Return (X, Y) of the center of cell containing provided text 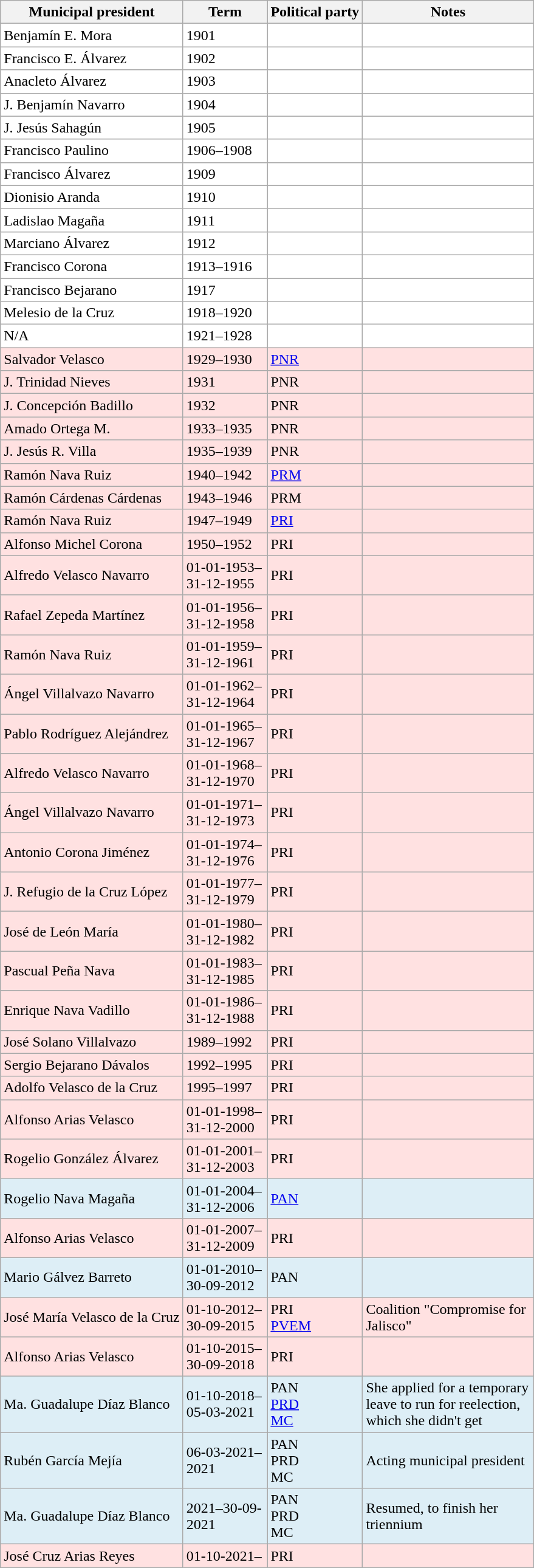
01-01-1956–31-12-1958 (225, 615)
Acting municipal president (448, 1460)
José de León María (92, 931)
1992–1995 (225, 1065)
Amado Ortega M. (92, 428)
01-01-1977–31-12-1979 (225, 892)
Pablo Rodríguez Alejándrez (92, 733)
1935–1939 (225, 452)
1911 (225, 220)
Francisco Bejarano (92, 290)
1906–1908 (225, 151)
1918–1920 (225, 313)
J. Benjamín Navarro (92, 105)
01-10-2021– (225, 1556)
1943–1946 (225, 498)
Francisco Paulino (92, 151)
1929–1930 (225, 359)
1947–1949 (225, 521)
Rogelio Nava Magaña (92, 1198)
1912 (225, 243)
Rogelio González Álvarez (92, 1158)
PRI PVEM (315, 1316)
Adolfo Velasco de la Cruz (92, 1088)
José María Velasco de la Cruz (92, 1316)
Municipal president (92, 12)
01-01-1953–31-12-1955 (225, 575)
Rubén García Mejía (92, 1460)
Coalition "Compromise for Jalisco" (448, 1316)
Marciano Álvarez (92, 243)
1910 (225, 197)
Dionisio Aranda (92, 197)
Term (225, 12)
Alfonso Michel Corona (92, 544)
J. Refugio de la Cruz López (92, 892)
01-01-1965–31-12-1967 (225, 733)
01-01-1983–31-12-1985 (225, 971)
Ramón Cárdenas Cárdenas (92, 498)
Sergio Bejarano Dávalos (92, 1065)
Melesio de la Cruz (92, 313)
01-01-1962–31-12-1964 (225, 694)
01-01-1998–31-12-2000 (225, 1119)
1932 (225, 405)
Benjamín E. Mora (92, 35)
01-01-2010–30-09-2012 (225, 1277)
J. Trinidad Nieves (92, 382)
01-01-1980–31-12-1982 (225, 931)
01-01-1986–31-12-1988 (225, 1010)
01-10-2015–30-09-2018 (225, 1357)
Ladislao Magaña (92, 220)
José Solano Villalvazo (92, 1042)
Salvador Velasco (92, 359)
1995–1997 (225, 1088)
01-01-2007–31-12-2009 (225, 1237)
01-01-2004–31-12-2006 (225, 1198)
1901 (225, 35)
1940–1942 (225, 475)
01-01-1974–31-12-1976 (225, 852)
1933–1935 (225, 428)
Pascual Peña Nava (92, 971)
01-10-2018–05-03-2021 (225, 1405)
J. Jesús R. Villa (92, 452)
Enrique Nava Vadillo (92, 1010)
1931 (225, 382)
01-01-1968–31-12-1970 (225, 773)
1989–1992 (225, 1042)
1913–1916 (225, 266)
1921–1928 (225, 336)
Rafael Zepeda Martínez (92, 615)
Resumed, to finish her triennium (448, 1516)
1909 (225, 174)
1903 (225, 81)
1902 (225, 58)
Notes (448, 12)
01-01-1959–31-12-1961 (225, 654)
01-01-2001–31-12-2003 (225, 1158)
Francisco Corona (92, 266)
J. Concepción Badillo (92, 405)
Anacleto Álvarez (92, 81)
Francisco E. Álvarez (92, 58)
06-03-2021–2021 (225, 1460)
José Cruz Arias Reyes (92, 1556)
1950–1952 (225, 544)
N/A (92, 336)
Political party (315, 12)
1917 (225, 290)
1904 (225, 105)
1905 (225, 128)
She applied for a temporary leave to run for reelection, which she didn't get (448, 1405)
J. Jesús Sahagún (92, 128)
Mario Gálvez Barreto (92, 1277)
01-01-1971–31-12-1973 (225, 813)
2021–30-09-2021 (225, 1516)
Francisco Álvarez (92, 174)
Antonio Corona Jiménez (92, 852)
01-10-2012–30-09-2015 (225, 1316)
